Pinpoint the cell where the given text exists, returning its (x, y) midpoint coordinate. 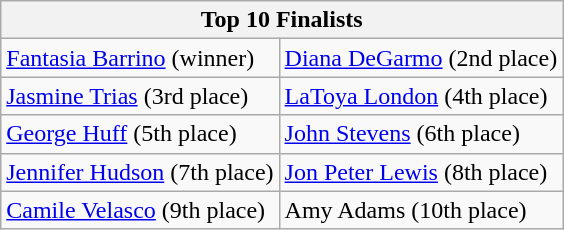
Jennifer Hudson (7th place) (140, 172)
John Stevens (6th place) (421, 134)
Camile Velasco (9th place) (140, 210)
Fantasia Barrino (winner) (140, 58)
LaToya London (4th place) (421, 96)
George Huff (5th place) (140, 134)
Top 10 Finalists (282, 20)
Diana DeGarmo (2nd place) (421, 58)
Jon Peter Lewis (8th place) (421, 172)
Jasmine Trias (3rd place) (140, 96)
Amy Adams (10th place) (421, 210)
